Identify which cell holds the provided text, then report its [x, y] central coordinate. 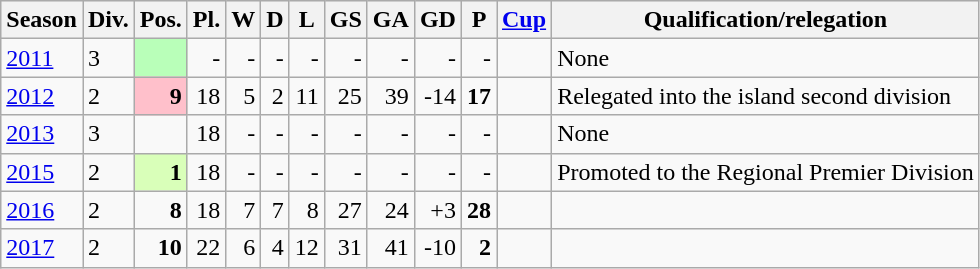
L [306, 20]
2015 [42, 172]
Promoted to the Regional Premier Division [766, 172]
2013 [42, 134]
4 [275, 248]
Qualification/relegation [766, 20]
12 [306, 248]
2011 [42, 58]
9 [160, 96]
W [244, 20]
22 [206, 248]
+3 [438, 210]
5 [244, 96]
Pos. [160, 20]
10 [160, 248]
41 [390, 248]
2012 [42, 96]
28 [478, 210]
1 [160, 172]
Pl. [206, 20]
25 [346, 96]
P [478, 20]
17 [478, 96]
2017 [42, 248]
Cup [524, 20]
31 [346, 248]
2016 [42, 210]
-10 [438, 248]
GD [438, 20]
GS [346, 20]
Season [42, 20]
6 [244, 248]
11 [306, 96]
GA [390, 20]
39 [390, 96]
-14 [438, 96]
27 [346, 210]
D [275, 20]
Relegated into the island second division [766, 96]
24 [390, 210]
Div. [108, 20]
